Identify which cell holds the provided text, then report its [x, y] central coordinate. 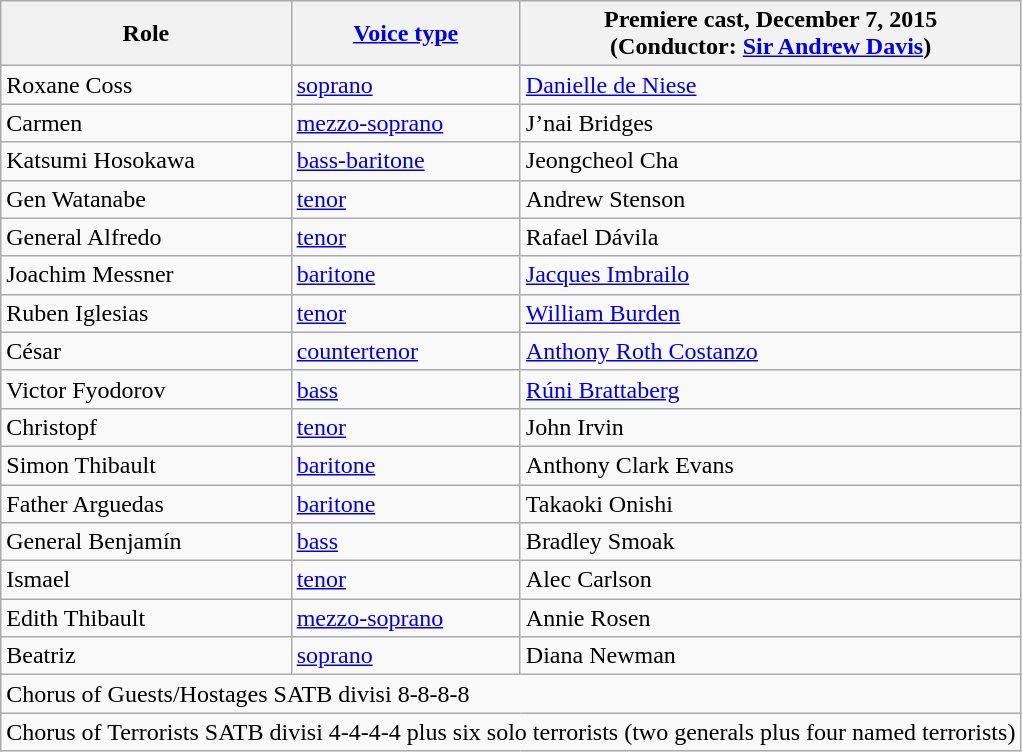
Roxane Coss [146, 85]
Alec Carlson [770, 580]
General Benjamín [146, 542]
Katsumi Hosokawa [146, 161]
Andrew Stenson [770, 199]
Carmen [146, 123]
Bradley Smoak [770, 542]
Role [146, 34]
Ruben Iglesias [146, 313]
Jeongcheol Cha [770, 161]
Anthony Clark Evans [770, 465]
Chorus of Guests/Hostages SATB divisi 8-8-8-8 [511, 694]
Christopf [146, 427]
Rúni Brattaberg [770, 389]
John Irvin [770, 427]
Chorus of Terrorists SATB divisi 4-4-4-4 plus six solo terrorists (two generals plus four named terrorists) [511, 732]
Rafael Dávila [770, 237]
Victor Fyodorov [146, 389]
countertenor [406, 351]
Beatriz [146, 656]
Voice type [406, 34]
Ismael [146, 580]
César [146, 351]
Edith Thibault [146, 618]
William Burden [770, 313]
Father Arguedas [146, 503]
Diana Newman [770, 656]
Simon Thibault [146, 465]
Jacques Imbrailo [770, 275]
Takaoki Onishi [770, 503]
bass-baritone [406, 161]
J’nai Bridges [770, 123]
Anthony Roth Costanzo [770, 351]
Joachim Messner [146, 275]
Premiere cast, December 7, 2015(Conductor: Sir Andrew Davis) [770, 34]
Gen Watanabe [146, 199]
Danielle de Niese [770, 85]
General Alfredo [146, 237]
Annie Rosen [770, 618]
